Locate the cell with the specified text and output its [x, y] center coordinate. 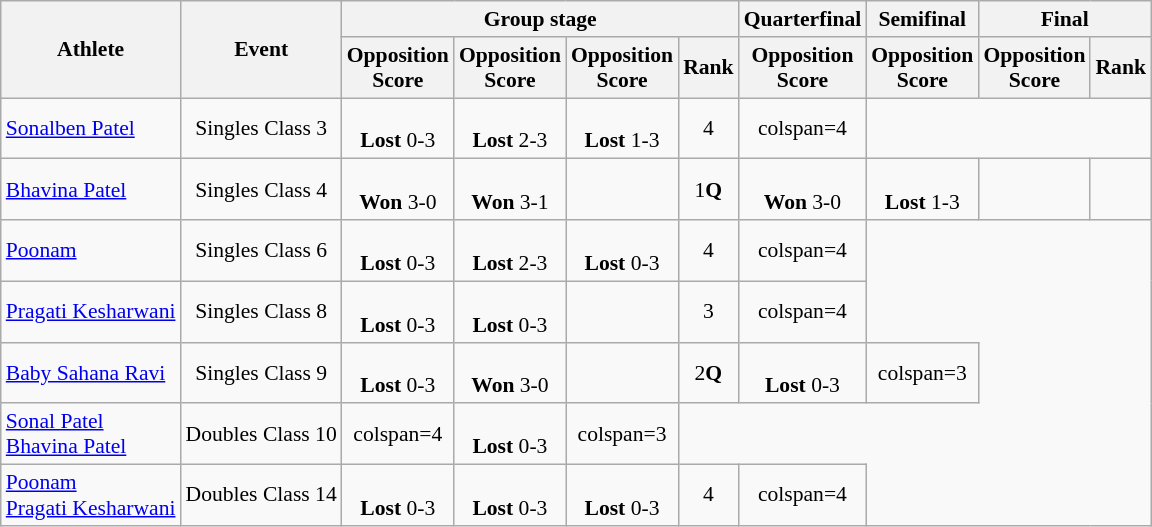
Singles Class 8 [262, 312]
1Q [708, 190]
Singles Class 4 [262, 190]
Won 3-1 [510, 190]
Quarterfinal [803, 19]
Athlete [91, 50]
Poonam [91, 250]
3 [708, 312]
Doubles Class 10 [262, 434]
Semifinal [922, 19]
Doubles Class 14 [262, 496]
Final [1064, 19]
Singles Class 6 [262, 250]
Bhavina Patel [91, 190]
Baby Sahana Ravi [91, 372]
Pragati Kesharwani [91, 312]
Sonal PatelBhavina Patel [91, 434]
Group stage [540, 19]
Singles Class 9 [262, 372]
PoonamPragati Kesharwani [91, 496]
Sonalben Patel [91, 128]
Singles Class 3 [262, 128]
Event [262, 50]
2Q [708, 372]
